Provide the (X, Y) coordinate of the cell's center where the given text is located.  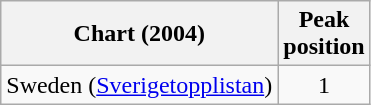
Peakposition (324, 34)
Sweden (Sverigetopplistan) (140, 85)
Chart (2004) (140, 34)
1 (324, 85)
